Return the (X, Y) coordinate for the center point of the cell that contains the specified text.  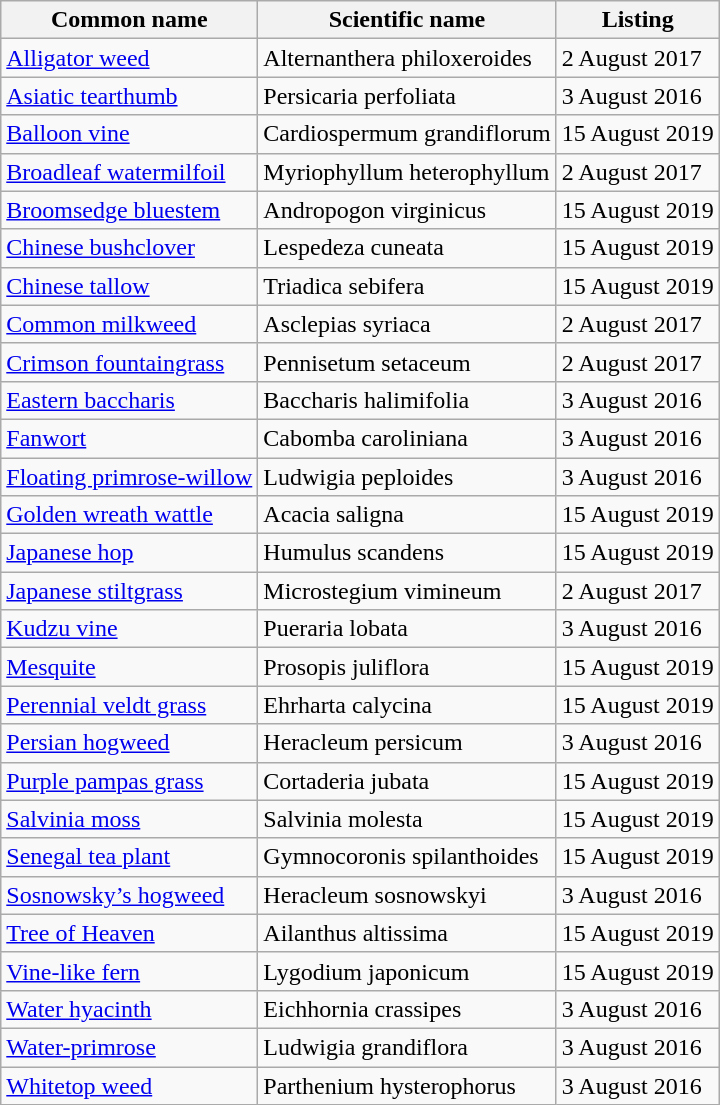
Prosopis juliflora (407, 667)
Purple pampas grass (130, 781)
Pennisetum setaceum (407, 362)
Acacia saligna (407, 515)
Alternanthera philoxeroides (407, 58)
Golden wreath wattle (130, 515)
Heracleum sosnowskyi (407, 895)
Persian hogweed (130, 743)
Scientific name (407, 20)
Microstegium vimineum (407, 591)
Asiatic tearthumb (130, 96)
Crimson fountaingrass (130, 362)
Floating primrose-willow (130, 477)
Lygodium japonicum (407, 971)
Vine-like fern (130, 971)
Ludwigia grandiflora (407, 1047)
Chinese tallow (130, 286)
Broadleaf watermilfoil (130, 172)
Senegal tea plant (130, 857)
Persicaria perfoliata (407, 96)
Eastern baccharis (130, 400)
Balloon vine (130, 134)
Water hyacinth (130, 1009)
Japanese hop (130, 553)
Common name (130, 20)
Ailanthus altissima (407, 933)
Ludwigia peploides (407, 477)
Humulus scandens (407, 553)
Whitetop weed (130, 1085)
Ehrharta calycina (407, 705)
Triadica sebifera (407, 286)
Cabomba caroliniana (407, 438)
Common milkweed (130, 324)
Alligator weed (130, 58)
Fanwort (130, 438)
Japanese stiltgrass (130, 591)
Chinese bushclover (130, 248)
Andropogon virginicus (407, 210)
Eichhornia crassipes (407, 1009)
Gymnocoronis spilanthoides (407, 857)
Asclepias syriaca (407, 324)
Myriophyllum heterophyllum (407, 172)
Broomsedge bluestem (130, 210)
Water-primrose (130, 1047)
Baccharis halimifolia (407, 400)
Parthenium hysterophorus (407, 1085)
Kudzu vine (130, 629)
Perennial veldt grass (130, 705)
Mesquite (130, 667)
Listing (638, 20)
Cortaderia jubata (407, 781)
Salvinia molesta (407, 819)
Salvinia moss (130, 819)
Sosnowsky’s hogweed (130, 895)
Tree of Heaven (130, 933)
Cardiospermum grandiflorum (407, 134)
Lespedeza cuneata (407, 248)
Heracleum persicum (407, 743)
Pueraria lobata (407, 629)
